Extract the [X, Y] coordinate from the center of the cell holding the provided text.  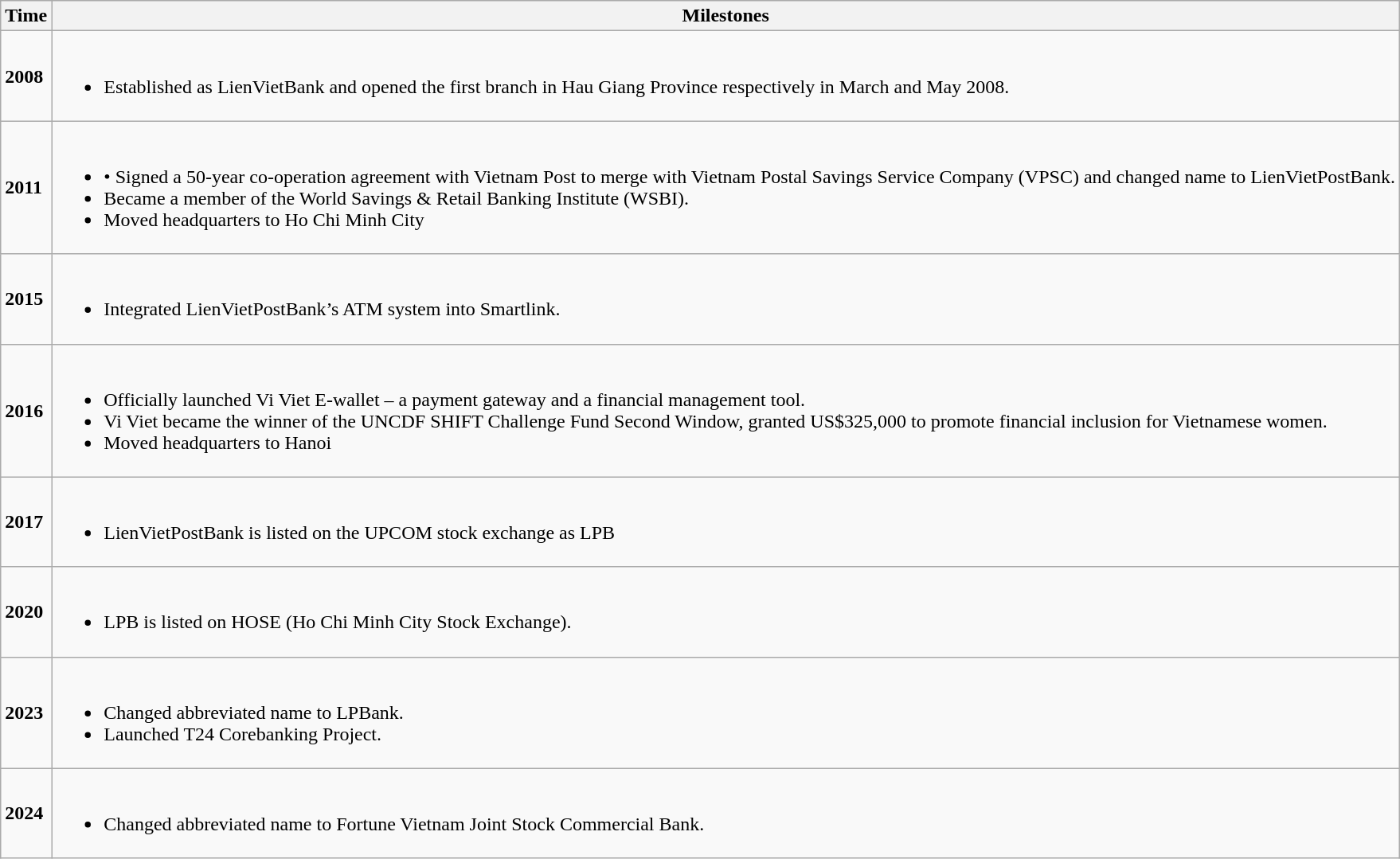
LPB is listed on HOSE (Ho Chi Minh City Stock Exchange). [726, 611]
2011 [26, 188]
2008 [26, 76]
2016 [26, 411]
2015 [26, 299]
2024 [26, 814]
Changed abbreviated name to LPBank.Launched T24 Corebanking Project. [726, 713]
2023 [26, 713]
2020 [26, 611]
LienVietPostBank is listed on the UPCOM stock exchange as LPB [726, 522]
Integrated LienVietPostBank’s ATM system into Smartlink. [726, 299]
Changed abbreviated name to Fortune Vietnam Joint Stock Commercial Bank. [726, 814]
Established as LienVietBank and opened the first branch in Hau Giang Province respectively in March and May 2008. [726, 76]
2017 [26, 522]
Milestones [726, 16]
Time [26, 16]
